Scan for the cell matching the given text and deliver its (X, Y) coordinate at center. 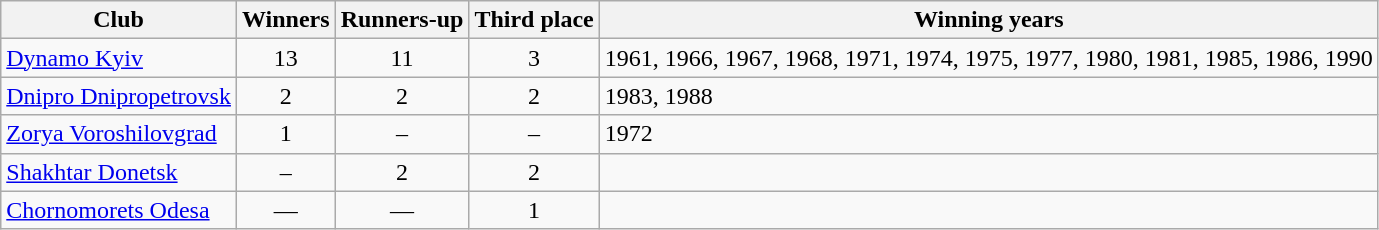
Zorya Voroshilovgrad (119, 134)
Dnipro Dnipropetrovsk (119, 96)
Shakhtar Donetsk (119, 172)
3 (534, 58)
Winners (286, 20)
Third place (534, 20)
1961, 1966, 1967, 1968, 1971, 1974, 1975, 1977, 1980, 1981, 1985, 1986, 1990 (988, 58)
11 (402, 58)
Chornomorets Odesa (119, 210)
1972 (988, 134)
Dynamo Kyiv (119, 58)
Club (119, 20)
1983, 1988 (988, 96)
Runners-up (402, 20)
13 (286, 58)
Winning years (988, 20)
